Output the (x, y) coordinate of the center of the cell containing the given text.  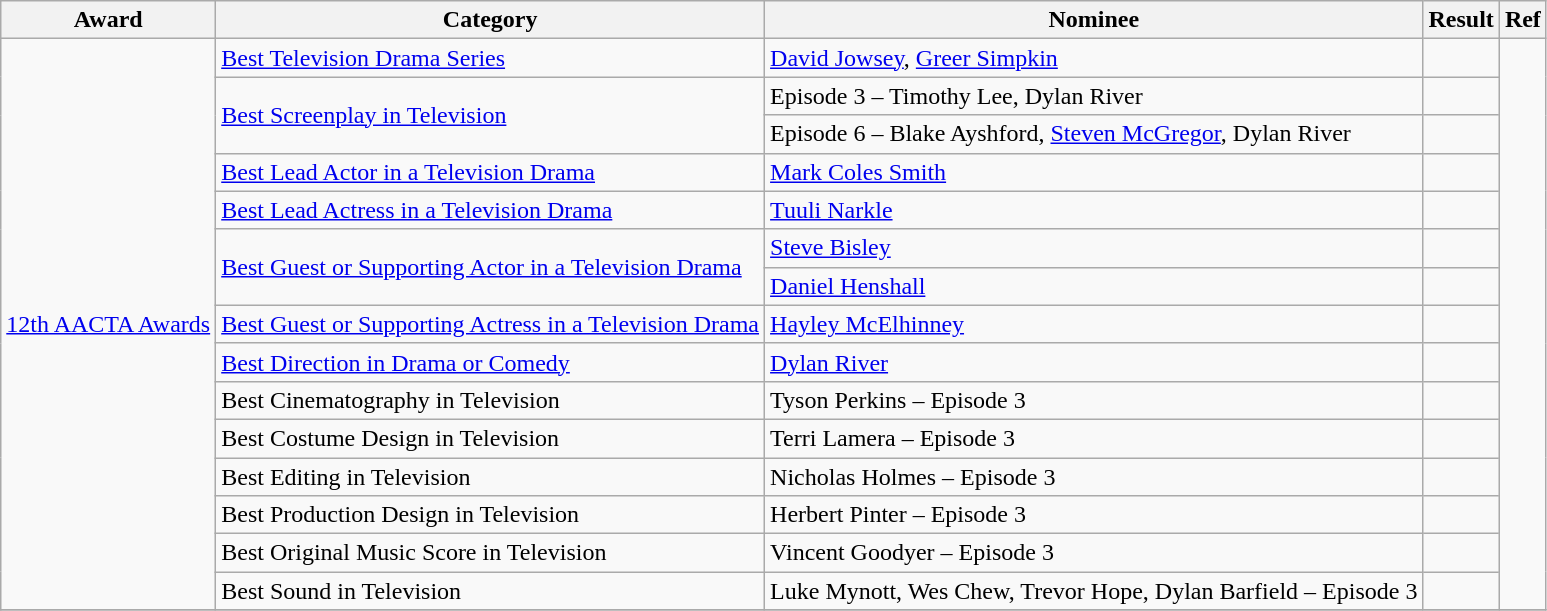
Best Costume Design in Television (490, 438)
Best Cinematography in Television (490, 400)
Category (490, 20)
Vincent Goodyer – Episode 3 (1094, 553)
Best Guest or Supporting Actor in a Television Drama (490, 267)
Best Lead Actor in a Television Drama (490, 172)
Best Lead Actress in a Television Drama (490, 210)
David Jowsey, Greer Simpkin (1094, 58)
Hayley McElhinney (1094, 324)
Nicholas Holmes – Episode 3 (1094, 477)
Episode 3 – Timothy Lee, Dylan River (1094, 96)
Episode 6 – Blake Ayshford, Steven McGregor, Dylan River (1094, 134)
Best Television Drama Series (490, 58)
Nominee (1094, 20)
Best Guest or Supporting Actress in a Television Drama (490, 324)
Dylan River (1094, 362)
Terri Lamera – Episode 3 (1094, 438)
Ref (1522, 20)
Tuuli Narkle (1094, 210)
Award (108, 20)
Tyson Perkins – Episode 3 (1094, 400)
Steve Bisley (1094, 248)
Result (1461, 20)
Luke Mynott, Wes Chew, Trevor Hope, Dylan Barfield – Episode 3 (1094, 591)
Mark Coles Smith (1094, 172)
Best Screenplay in Television (490, 115)
Herbert Pinter – Episode 3 (1094, 515)
Best Original Music Score in Television (490, 553)
Best Sound in Television (490, 591)
12th AACTA Awards (108, 324)
Best Direction in Drama or Comedy (490, 362)
Daniel Henshall (1094, 286)
Best Editing in Television (490, 477)
Best Production Design in Television (490, 515)
